Return the [x, y] coordinate for the center point of the cell that contains the specified text.  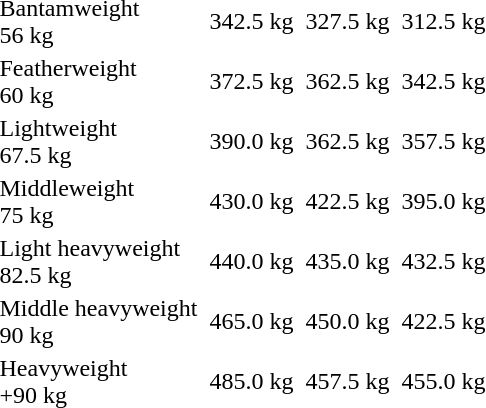
390.0 kg [252, 142]
372.5 kg [252, 82]
465.0 kg [252, 322]
430.0 kg [252, 202]
435.0 kg [348, 262]
450.0 kg [348, 322]
422.5 kg [348, 202]
440.0 kg [252, 262]
